Locate the cell with the specified text and output its (X, Y) center coordinate. 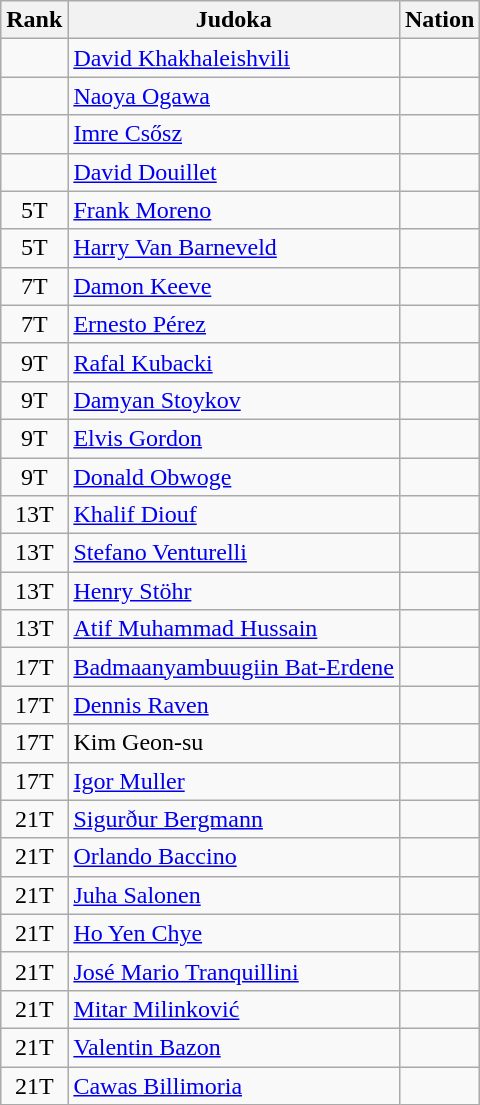
Atif Muhammad Hussain (234, 629)
David Khakhaleishvili (234, 58)
Judoka (234, 20)
Mitar Milinković (234, 1009)
Rank (34, 20)
Elvis Gordon (234, 438)
Henry Stöhr (234, 591)
Ernesto Pérez (234, 324)
Rafal Kubacki (234, 362)
Kim Geon-su (234, 743)
Khalif Diouf (234, 515)
Imre Csősz (234, 134)
Badmaanyambuugiin Bat-Erdene (234, 667)
Stefano Venturelli (234, 553)
José Mario Tranquillini (234, 971)
Nation (439, 20)
David Douillet (234, 172)
Cawas Billimoria (234, 1085)
Valentin Bazon (234, 1047)
Ho Yen Chye (234, 933)
Harry Van Barneveld (234, 248)
Damon Keeve (234, 286)
Juha Salonen (234, 895)
Naoya Ogawa (234, 96)
Donald Obwoge (234, 477)
Igor Muller (234, 781)
Damyan Stoykov (234, 400)
Orlando Baccino (234, 857)
Sigurður Bergmann (234, 819)
Frank Moreno (234, 210)
Dennis Raven (234, 705)
